Search for the cell housing the specified text and yield its [x, y] center coordinate. 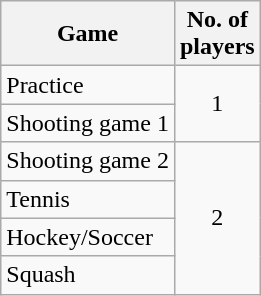
Game [88, 34]
No. ofplayers [217, 34]
2 [217, 218]
Squash [88, 275]
Tennis [88, 199]
Hockey/Soccer [88, 237]
Practice [88, 85]
1 [217, 104]
Shooting game 2 [88, 161]
Shooting game 1 [88, 123]
